Return (x, y) of the center of cell containing provided text 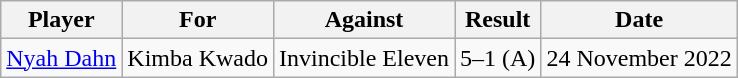
Invincible Eleven (364, 58)
Against (364, 20)
Result (497, 20)
For (198, 20)
Date (639, 20)
5–1 (A) (497, 58)
Nyah Dahn (62, 58)
Kimba Kwado (198, 58)
24 November 2022 (639, 58)
Player (62, 20)
